Return (X, Y) of the center of cell containing provided text 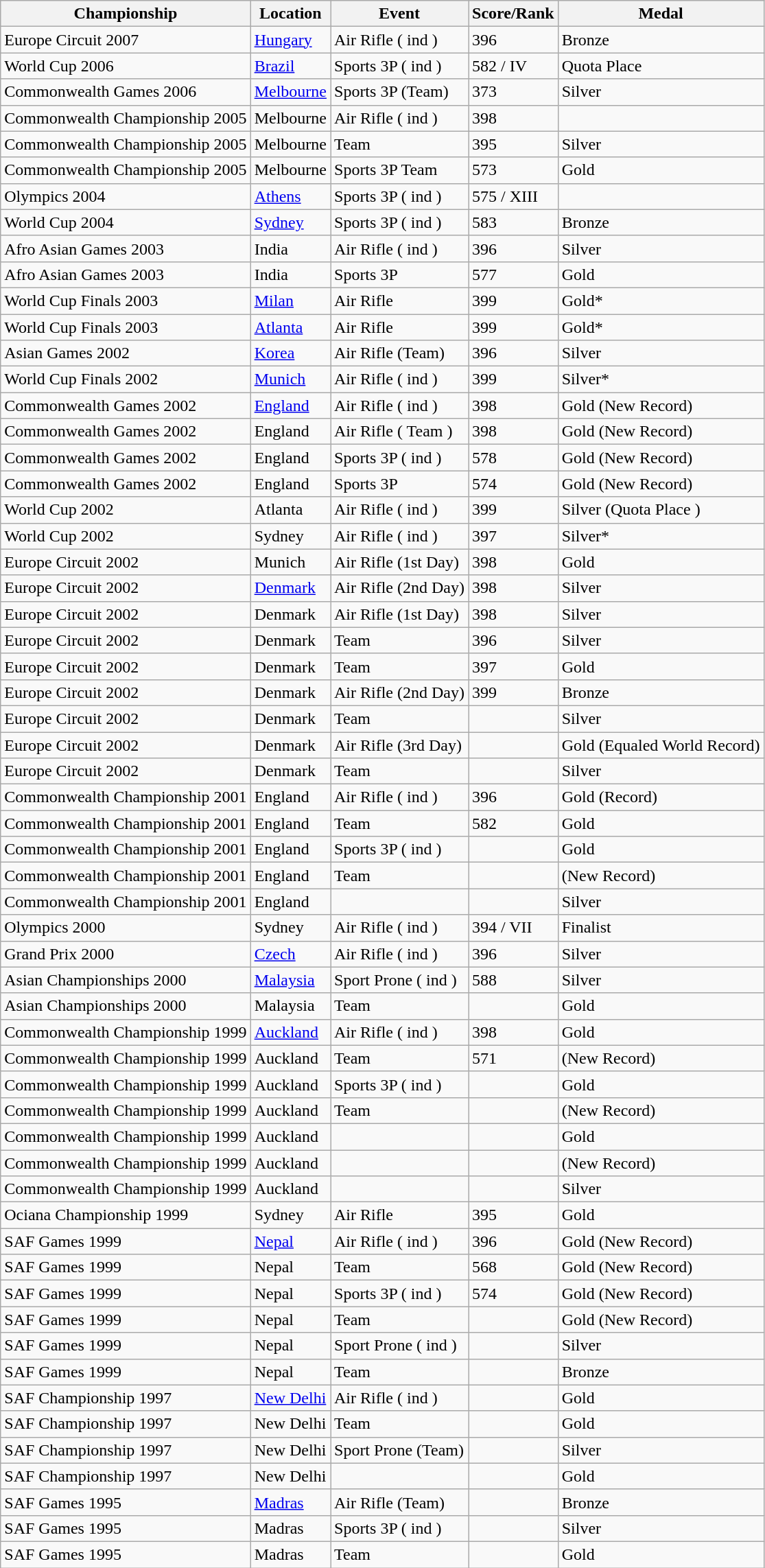
Milan (290, 301)
Championship (126, 14)
World Cup 2006 (126, 66)
Hungary (290, 40)
Air Rifle ( Team ) (399, 432)
582 / IV (513, 66)
Silver (Quota Place ) (661, 510)
575 / XIII (513, 196)
Grand Prix 2000 (126, 954)
World Cup 2004 (126, 222)
Location (290, 14)
Score/Rank (513, 14)
Event (399, 14)
Finalist (661, 928)
583 (513, 222)
Europe Circuit 2007 (126, 40)
Czech (290, 954)
Sports 3P Team (399, 170)
568 (513, 1267)
Air Rifle (3rd Day) (399, 745)
Medal (661, 14)
Gold (Equaled World Record) (661, 745)
Commonwealth Games 2006 (126, 92)
Korea (290, 353)
577 (513, 274)
573 (513, 170)
588 (513, 980)
582 (513, 823)
Brazil (290, 66)
394 / VII (513, 928)
Quota Place (661, 66)
Olympics 2000 (126, 928)
Ociana Championship 1999 (126, 1215)
Gold (Record) (661, 797)
Asian Games 2002 (126, 353)
373 (513, 92)
Athens (290, 196)
Olympics 2004 (126, 196)
Sport Prone (Team) (399, 1450)
World Cup Finals 2002 (126, 379)
578 (513, 458)
571 (513, 1058)
Sports 3P (Team) (399, 92)
